Locate the cell with the specified text and output its [X, Y] center coordinate. 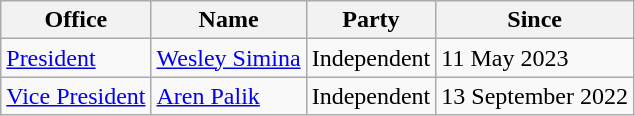
Name [228, 20]
Since [535, 20]
Vice President [76, 96]
President [76, 58]
11 May 2023 [535, 58]
13 September 2022 [535, 96]
Wesley Simina [228, 58]
Party [371, 20]
Office [76, 20]
Aren Palik [228, 96]
